Return the (x, y) coordinate for the center point of the cell that contains the specified text.  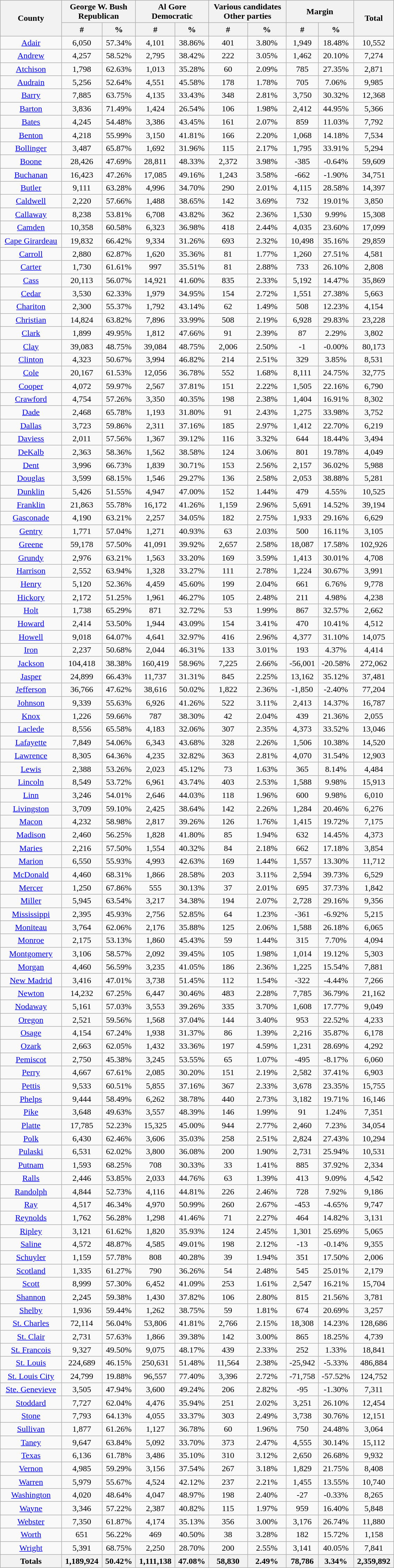
Jackson (31, 663)
31.10% (336, 637)
Jasper (31, 676)
2,395 (82, 914)
1,328 (155, 571)
125 (228, 927)
2.55% (267, 1548)
32.97% (192, 637)
12,368 (374, 95)
18.25% (336, 1337)
4,512 (374, 624)
14.18% (336, 135)
3,505 (82, 1389)
46.31% (192, 650)
57.34% (119, 43)
214 (228, 359)
57.66% (119, 201)
2.09% (267, 69)
401 (228, 43)
31.26% (192, 241)
2,092 (155, 954)
545 (302, 1271)
2,033 (155, 1178)
Christian (31, 320)
62.06% (119, 927)
17.18% (336, 848)
14.82% (336, 1218)
9,444 (82, 1099)
7,727 (82, 1403)
4,323 (82, 359)
4,072 (82, 386)
28,426 (82, 161)
4,484 (374, 769)
31.80% (192, 412)
3.34% (336, 1561)
3,182 (302, 1099)
1,530 (302, 214)
2.50% (267, 346)
34.95% (192, 293)
3.80% (267, 43)
4,996 (155, 188)
12,903 (374, 756)
44.95% (336, 109)
-95 (302, 1389)
Shannon (31, 1297)
21.36% (336, 716)
11,564 (228, 1363)
61.27% (119, 1271)
1,933 (302, 518)
3,487 (82, 148)
1.07% (267, 1059)
24.48% (336, 1429)
1.68% (267, 373)
6,060 (374, 1059)
3,599 (82, 478)
24,799 (82, 1376)
63.54% (119, 901)
4,245 (82, 122)
16,787 (374, 703)
45.38% (119, 1059)
2.66% (267, 663)
413 (302, 1178)
252 (302, 1350)
251 (228, 1403)
40.05% (336, 1548)
57.63% (119, 1337)
56.59% (119, 967)
43.68% (192, 742)
56.04% (119, 1323)
5,663 (374, 293)
Butler (31, 188)
6,323 (155, 228)
21,162 (374, 993)
Adair (31, 43)
53.26% (119, 769)
57.03% (119, 1006)
52.23% (119, 1125)
49.63% (119, 1112)
39.12% (192, 439)
7,881 (374, 967)
1,839 (155, 465)
3,141 (302, 1548)
Gasconade (31, 518)
3,606 (155, 1139)
5,945 (82, 901)
3,781 (374, 1297)
32.57% (336, 611)
9,111 (82, 188)
30.20% (192, 1073)
835 (228, 280)
45.93% (119, 914)
328 (228, 742)
36.98% (192, 228)
Pike (31, 1112)
2,044 (155, 650)
199 (228, 584)
787 (155, 716)
6,529 (374, 875)
4,377 (302, 637)
3.85% (336, 359)
33.99% (192, 320)
6,262 (155, 1099)
1,608 (302, 1006)
Bates (31, 122)
-361 (302, 914)
49.16% (192, 174)
2,521 (82, 1020)
2.88% (267, 267)
Barton (31, 109)
37.54% (192, 1469)
203 (228, 875)
5,192 (302, 280)
2.78% (267, 571)
290 (228, 188)
73 (228, 769)
37.81% (192, 386)
4,947 (155, 492)
1,415 (302, 822)
307 (228, 729)
33.37% (192, 1416)
52.64% (119, 82)
27.51% (336, 254)
Audrain (31, 82)
Howell (31, 637)
1.49% (267, 307)
35.13% (192, 1522)
1,271 (155, 531)
Wayne (31, 1508)
1,225 (302, 967)
102,926 (374, 544)
68.31% (119, 875)
65.78% (119, 412)
871 (155, 611)
62.87% (119, 254)
St. Louis City (31, 1376)
38.75% (192, 1310)
2.40% (267, 1495)
1,620 (155, 254)
1,335 (82, 1271)
Iron (31, 650)
55.63% (119, 703)
38.58% (192, 452)
4,292 (374, 1046)
25.69% (336, 1231)
3,994 (155, 359)
39,194 (374, 505)
7.06% (336, 82)
1,506 (302, 742)
57.78% (119, 1258)
3.98% (267, 161)
44.81% (192, 1191)
118 (228, 795)
57.56% (119, 439)
56.28% (119, 1218)
35.28% (192, 69)
Saline (31, 1244)
23.60% (336, 228)
193 (302, 650)
64.13% (119, 1416)
2,413 (302, 703)
Lawrence (31, 756)
28.69% (336, 1046)
310 (228, 1456)
14,824 (82, 320)
49.95% (119, 333)
1,551 (302, 293)
153 (228, 465)
45.12% (192, 769)
20.46% (336, 809)
62.63% (119, 69)
3,396 (228, 1376)
19.88% (119, 1376)
66.73% (119, 465)
7,266 (374, 980)
4,232 (82, 822)
1.63% (267, 769)
4,414 (374, 650)
32.82% (192, 756)
3,150 (155, 135)
12,056 (155, 373)
Total (374, 18)
57.30% (119, 1284)
52.36% (119, 584)
Lewis (31, 769)
6,447 (155, 993)
Jefferson (31, 690)
2.73% (267, 1099)
3,246 (82, 795)
46.82% (192, 359)
3.41% (267, 624)
2,175 (82, 940)
68.75% (119, 1548)
1,250 (82, 888)
5,215 (374, 914)
2,237 (82, 650)
22.16% (336, 386)
186 (228, 967)
50.02% (192, 690)
104,418 (82, 663)
329 (302, 359)
7.92% (336, 1191)
Schuyler (31, 1258)
2,824 (302, 1139)
4,174 (155, 1522)
9,932 (374, 1456)
3,709 (82, 809)
Warren (31, 1482)
27.35% (336, 69)
7,351 (374, 1112)
5,303 (374, 954)
6,531 (82, 1152)
2,172 (82, 597)
14,075 (374, 637)
Texas (31, 1456)
2,055 (374, 716)
3,176 (302, 1522)
9,356 (374, 901)
708 (155, 1165)
35,869 (374, 280)
4,844 (82, 1191)
59.97% (119, 386)
29,859 (374, 241)
1,243 (228, 174)
1,455 (302, 1482)
365 (302, 769)
-1.90% (336, 174)
5,161 (82, 1006)
2.02% (267, 1403)
31.37% (192, 1033)
4,190 (82, 518)
Lincoln (31, 782)
600 (302, 795)
84 (228, 848)
35.93% (192, 1231)
4,641 (155, 637)
194 (228, 901)
56.25% (119, 835)
10,740 (374, 1482)
DeKalb (31, 452)
1.54% (267, 980)
4,754 (82, 399)
555 (155, 888)
1,829 (302, 1469)
23.35% (336, 1086)
32.72% (192, 611)
11,712 (374, 861)
2,594 (302, 875)
58.36% (119, 452)
185 (228, 426)
-1,850 (302, 690)
197 (228, 1046)
4,257 (82, 56)
2.45% (267, 1231)
18,841 (374, 1350)
29.27% (192, 478)
5,988 (374, 465)
356 (228, 1522)
Scotland (31, 1271)
2,646 (155, 795)
47.08% (192, 1561)
13.30% (336, 861)
1,462 (302, 56)
315 (302, 940)
Chariton (31, 307)
4,218 (82, 135)
3,530 (82, 293)
71.49% (119, 109)
5,691 (302, 505)
60.58% (119, 228)
9,339 (82, 703)
1,412 (302, 426)
Cole (31, 373)
2.46% (267, 1191)
Oregon (31, 1020)
3,257 (374, 1310)
49.01% (192, 1244)
59,178 (82, 544)
10,525 (374, 492)
Perry (31, 1073)
111 (228, 571)
16.11% (336, 531)
47.26% (119, 174)
2,808 (374, 267)
4,020 (82, 1495)
11.03% (336, 122)
Pemiscot (31, 1059)
26.18% (336, 927)
2.97% (267, 426)
67.25% (119, 993)
9,075 (155, 1350)
1.33% (336, 1350)
Cape Girardeau (31, 241)
56.22% (119, 1535)
6,219 (374, 426)
58.49% (119, 1099)
28.70% (192, 1548)
9,747 (374, 1204)
152 (228, 492)
8,111 (302, 373)
2,412 (302, 109)
6,629 (374, 518)
71 (228, 1218)
16,146 (374, 1099)
3.06% (267, 452)
Barry (31, 95)
29.83% (336, 320)
39 (228, 1258)
1.61% (267, 1284)
35.12% (336, 676)
483 (228, 993)
59.86% (119, 426)
53.72% (119, 782)
5,391 (82, 1548)
51.55% (119, 492)
3,416 (82, 980)
44.03% (192, 795)
7,311 (374, 1389)
87 (302, 333)
3,553 (155, 1006)
363 (228, 756)
4,233 (374, 1020)
51.45% (192, 980)
351 (302, 1258)
Holt (31, 611)
35.03% (192, 1139)
St. Louis (31, 1363)
40.32% (192, 848)
1,822 (228, 690)
Madison (31, 835)
9,018 (82, 637)
15,308 (374, 214)
953 (302, 1020)
124,752 (374, 1376)
37.04% (192, 1020)
40.35% (192, 399)
1,762 (82, 1218)
144 (228, 1020)
47.62% (119, 690)
1,068 (302, 135)
Douglas (31, 478)
Ripley (31, 1231)
65 (228, 1059)
Grundy (31, 557)
37,481 (374, 676)
77,204 (374, 690)
6,050 (82, 43)
1,231 (302, 1046)
-4.65% (336, 1204)
2,547 (302, 1284)
2,388 (82, 769)
3,678 (302, 1086)
12,151 (374, 1416)
43.14% (192, 307)
55.67% (119, 1482)
260 (228, 1204)
Sullivan (31, 1429)
67.86% (119, 888)
11,880 (374, 1522)
33.91% (336, 148)
34.70% (192, 188)
86 (228, 1033)
Monroe (31, 940)
5,366 (374, 109)
6,010 (374, 795)
62.02% (119, 1152)
695 (302, 888)
5,092 (155, 1442)
63.28% (119, 188)
6,178 (374, 1033)
19.01% (336, 201)
38.38% (119, 663)
55.37% (119, 307)
34.05% (192, 518)
21,863 (82, 505)
3.12% (267, 1456)
16,423 (82, 174)
3,648 (82, 1112)
1,563 (155, 557)
8,999 (82, 1284)
16.40% (336, 1508)
58,830 (228, 1561)
Stone (31, 1416)
1,692 (155, 148)
Al GoreDemocratic (172, 12)
13,162 (302, 676)
43.74% (192, 782)
6,550 (82, 861)
1.97% (267, 1508)
2.03% (267, 531)
52.85% (192, 914)
20.69% (336, 1310)
6,452 (155, 1284)
2,176 (155, 927)
Clark (31, 333)
3.32% (267, 439)
Ray (31, 1204)
4,542 (374, 1178)
43.82% (192, 214)
3,557 (155, 1112)
Buchanan (31, 174)
30.76% (336, 1416)
St. Clair (31, 1337)
18.48% (336, 43)
2,300 (82, 307)
674 (302, 1310)
59.38% (119, 1297)
Dallas (31, 426)
County (31, 18)
10,531 (374, 1152)
267 (228, 1469)
8,556 (82, 729)
38.78% (192, 1099)
Worth (31, 1535)
Pettis (31, 1086)
1,404 (302, 399)
3,350 (155, 399)
12.23% (336, 307)
14.23% (336, 1323)
39.73% (336, 875)
57.22% (119, 1508)
53.55% (192, 1059)
55.78% (119, 505)
35.10% (192, 1456)
16,172 (155, 505)
2,245 (82, 1297)
33.52% (336, 729)
Platte (31, 1125)
1.81% (267, 1310)
72,114 (82, 1323)
522 (228, 703)
59.29% (119, 1469)
80,173 (374, 346)
7,896 (155, 320)
48.87% (119, 1244)
Howard (31, 624)
2,053 (302, 478)
2.17% (267, 148)
1.41% (267, 1165)
30.71% (192, 465)
2.53% (267, 782)
Moniteau (31, 927)
-20.58% (336, 663)
37.41% (336, 1073)
3,723 (82, 426)
57.04% (119, 531)
7,785 (302, 993)
224,689 (82, 1363)
38.64% (192, 809)
85 (228, 835)
2,468 (82, 412)
1,899 (82, 333)
3,752 (374, 412)
4,094 (374, 940)
9,334 (155, 241)
2.39% (267, 333)
335 (228, 1006)
1,877 (82, 1429)
-71,758 (302, 1376)
George W. BushRepublican (99, 12)
Bollinger (31, 148)
58.57% (119, 954)
Dunklin (31, 492)
2,157 (302, 465)
136 (228, 478)
Taney (31, 1442)
4,049 (374, 452)
3,386 (155, 122)
Clinton (31, 359)
12,454 (374, 1403)
58.98% (119, 822)
30.13% (192, 888)
253 (228, 1284)
4,047 (155, 1495)
733 (302, 267)
45.00% (192, 1125)
2,414 (82, 624)
166 (228, 135)
2,880 (82, 254)
4,739 (374, 1337)
Mississippi (31, 914)
3,854 (374, 848)
3,064 (374, 1429)
41.60% (192, 280)
45.60% (192, 584)
9,327 (82, 1350)
30.14% (336, 1442)
54.06% (119, 742)
1,275 (302, 412)
9.99% (336, 214)
1,936 (82, 1310)
7.23% (336, 1125)
48.97% (192, 1495)
32.06% (192, 729)
53 (228, 611)
Carter (31, 267)
470 (302, 624)
1,798 (82, 69)
61.53% (119, 373)
1,557 (302, 861)
Morgan (31, 967)
7,225 (228, 663)
7,841 (374, 1548)
66.43% (119, 676)
61.26% (119, 1429)
16.21% (336, 1284)
63.94% (119, 571)
63.82% (119, 320)
9,985 (374, 82)
4.98% (336, 597)
Boone (31, 161)
4,708 (374, 557)
1,413 (302, 557)
4,183 (155, 729)
237 (228, 1482)
32,775 (374, 373)
2,663 (82, 1046)
4,101 (155, 43)
2,756 (155, 914)
959 (302, 1508)
133 (228, 650)
Crawford (31, 399)
47.94% (119, 1389)
30.32% (336, 95)
1,568 (155, 1020)
Atchison (31, 69)
Montgomery (31, 954)
1,014 (302, 954)
68.25% (119, 1165)
38.88% (336, 478)
2,662 (374, 611)
6,276 (374, 809)
3,106 (82, 954)
3,764 (82, 927)
18,087 (302, 544)
693 (228, 241)
2.15% (267, 1323)
4,551 (155, 82)
62.46% (119, 1139)
Miller (31, 901)
6,903 (374, 1073)
3,251 (302, 1403)
3,156 (155, 1469)
6,790 (374, 386)
33.27% (192, 571)
1,938 (155, 1033)
17.50% (336, 1258)
-385 (302, 161)
3.28% (267, 1535)
8,408 (374, 1469)
5,256 (82, 82)
6,961 (155, 782)
1.77% (267, 254)
1,424 (155, 109)
34.38% (192, 901)
50.42% (119, 1561)
6,065 (374, 927)
8,531 (374, 359)
66.42% (119, 241)
3,600 (155, 1389)
Webster (31, 1522)
Polk (31, 1139)
38,616 (155, 690)
6,708 (155, 214)
3,121 (82, 1231)
1,226 (82, 716)
41.46% (192, 1218)
23,228 (374, 320)
15,755 (374, 1086)
2.75% (267, 518)
Marion (31, 861)
-27 (302, 1495)
479 (302, 492)
36.02% (336, 465)
3,217 (155, 901)
36.26% (192, 1271)
33.70% (192, 1442)
-453 (302, 1204)
McDonald (31, 875)
-6.92% (336, 914)
728 (302, 1191)
2.43% (267, 412)
944 (228, 1125)
644 (302, 439)
4,517 (82, 1204)
24,899 (82, 676)
6,136 (82, 1456)
26.74% (336, 1522)
3,494 (374, 439)
3,346 (82, 1508)
2,871 (374, 69)
1,189,924 (82, 1561)
48.64% (119, 1495)
Margin (320, 12)
440 (228, 1099)
464 (302, 1218)
-1 (302, 346)
4,585 (155, 1244)
4,070 (302, 756)
3.70% (267, 1006)
2,387 (155, 1508)
3,235 (155, 967)
65.87% (119, 148)
Pulaski (31, 1152)
Greene (31, 544)
2,372 (228, 161)
20,167 (82, 373)
61.78% (119, 1456)
4.55% (336, 492)
55.93% (119, 861)
7.70% (336, 940)
37.73% (336, 888)
3,486 (155, 1456)
Washington (31, 1495)
2,359,892 (374, 1561)
1,562 (155, 452)
-25,942 (302, 1363)
126 (228, 822)
67.24% (119, 1033)
-56,001 (302, 663)
31.31% (192, 676)
4,572 (82, 1244)
785 (302, 69)
17,085 (155, 174)
Livingston (31, 809)
47.00% (192, 492)
1,738 (82, 611)
469 (155, 1535)
Macon (31, 822)
3.59% (267, 557)
15,913 (374, 782)
Nodaway (31, 1006)
2.18% (267, 848)
15,112 (374, 1442)
4,524 (155, 1482)
21.56% (336, 1297)
790 (155, 1271)
58.52% (119, 56)
25.94% (336, 1152)
61.61% (119, 267)
4,035 (302, 228)
1,730 (82, 267)
2,011 (82, 439)
39,083 (82, 346)
39.92% (192, 544)
3,800 (155, 1152)
59.44% (119, 1310)
705 (302, 82)
1,127 (155, 1429)
46.27% (192, 597)
14,232 (82, 993)
1,158 (374, 1535)
11,737 (155, 676)
1,013 (155, 69)
1,298 (155, 1218)
5,065 (374, 1231)
128,686 (374, 1323)
15.54% (336, 967)
14.45% (336, 835)
226 (228, 1191)
3.58% (267, 174)
1,820 (155, 1231)
62 (228, 307)
Randolph (31, 1191)
62.05% (119, 1046)
33.43% (192, 95)
2.06% (267, 927)
51.48% (192, 1363)
16.91% (336, 399)
258 (228, 1139)
1,111,138 (155, 1561)
Putnam (31, 1165)
206 (228, 1389)
2,766 (228, 1323)
885 (302, 1165)
367 (228, 1086)
Carroll (31, 254)
53.85% (119, 1178)
9,186 (374, 1191)
1,842 (374, 888)
3.69% (267, 201)
19.71% (336, 1099)
362 (228, 214)
2,976 (82, 557)
2.35% (267, 729)
3,750 (302, 95)
7,885 (82, 95)
40.50% (192, 1535)
1,430 (155, 1297)
4,135 (155, 95)
41,091 (155, 544)
418 (228, 228)
272,062 (374, 663)
1.76% (267, 822)
49.50% (119, 1350)
35.36% (192, 254)
58.96% (192, 663)
1,488 (155, 201)
6,343 (155, 742)
10.41% (336, 624)
40.82% (192, 1508)
2,257 (155, 518)
2,795 (155, 56)
2,552 (82, 571)
5,979 (82, 1482)
801 (302, 452)
8,305 (82, 756)
33.36% (192, 1046)
10,498 (302, 241)
Phelps (31, 1099)
2,657 (228, 544)
Various candidatesOther parties (247, 12)
49.24% (192, 1389)
43.45% (192, 122)
37.92% (336, 1165)
2.82% (267, 1389)
96,557 (155, 1376)
24.75% (336, 373)
Dade (31, 412)
38.65% (192, 201)
59.66% (119, 716)
2.20% (267, 135)
27.43% (336, 1139)
Clay (31, 346)
2.67% (267, 1204)
1,792 (155, 307)
2,363 (82, 452)
30.46% (192, 993)
-2.40% (336, 690)
Scott (31, 1284)
48.17% (192, 1350)
62.04% (119, 1403)
2.32% (267, 241)
5,426 (82, 492)
35.16% (336, 241)
486,884 (374, 1363)
50.67% (119, 359)
3.40% (267, 1020)
10,552 (374, 43)
Hickory (31, 597)
1,949 (302, 43)
53,806 (155, 1323)
60.51% (119, 1086)
632 (302, 835)
Cooper (31, 386)
Knox (31, 716)
38.86% (192, 43)
Stoddard (31, 1403)
30.33% (192, 1165)
21.75% (336, 1469)
19.12% (336, 954)
Osage (31, 1033)
Lafayette (31, 742)
Laclede (31, 729)
845 (228, 676)
44.76% (192, 1178)
54.48% (119, 122)
1,593 (82, 1165)
4,555 (302, 1442)
3,802 (374, 333)
1,301 (302, 1231)
112 (228, 980)
5,855 (155, 1086)
54.01% (119, 795)
Cedar (31, 293)
Callaway (31, 214)
1,979 (155, 293)
161 (228, 122)
46.15% (119, 1363)
6,926 (155, 703)
3.01% (267, 650)
-5.33% (336, 1363)
2.25% (267, 676)
1,260 (302, 254)
1,284 (302, 809)
31.96% (192, 148)
38.42% (192, 56)
3,991 (374, 571)
5,281 (374, 478)
-662 (302, 174)
2.21% (267, 1482)
2,650 (302, 1456)
7,793 (82, 1416)
1.24% (336, 1112)
303 (228, 1416)
27.38% (336, 293)
-0.00% (336, 346)
2,220 (82, 201)
-495 (302, 1059)
37.82% (192, 1297)
38 (228, 1535)
865 (302, 1337)
Gentry (31, 531)
30.67% (336, 571)
-0.64% (336, 161)
35.87% (336, 1033)
373 (228, 1442)
51.25% (119, 597)
19.72% (336, 822)
65.58% (119, 729)
53.81% (119, 214)
Dent (31, 465)
35.88% (192, 927)
59.10% (119, 809)
732 (302, 201)
28,811 (155, 161)
8,238 (82, 214)
New Madrid (31, 980)
662 (302, 848)
4,115 (302, 188)
39.45% (192, 954)
St. Francois (31, 1350)
40.28% (192, 1258)
4,238 (374, 597)
19,832 (82, 241)
2,582 (302, 1073)
34,751 (374, 174)
36,766 (82, 690)
8.14% (336, 769)
2,085 (155, 1073)
7,792 (374, 122)
-1.30% (336, 1389)
Mercer (31, 888)
40.93% (192, 531)
53.13% (119, 940)
53.50% (119, 624)
18,308 (302, 1323)
46.34% (119, 1204)
2.77% (267, 1125)
59.56% (119, 1020)
59,609 (374, 161)
10,294 (374, 1139)
661 (302, 584)
2.27% (267, 1218)
17,099 (374, 228)
Reynolds (31, 1218)
9,049 (374, 1006)
7,534 (374, 135)
48.39% (192, 1112)
42.63% (192, 861)
63.75% (119, 95)
42.12% (192, 1482)
63.84% (119, 1442)
2,250 (155, 1548)
26.68% (336, 1456)
10.38% (336, 742)
500 (302, 531)
18.44% (336, 439)
41.09% (192, 1284)
4.37% (336, 650)
43.09% (192, 624)
859 (302, 122)
15.72% (336, 1535)
4,055 (155, 1416)
45.43% (192, 940)
8,549 (82, 782)
1,795 (302, 148)
2,750 (82, 1059)
2,817 (155, 822)
14.37% (336, 703)
2,728 (302, 901)
9,647 (82, 1442)
Linn (31, 795)
1,771 (82, 531)
30.01% (336, 557)
2.28% (267, 993)
15,704 (374, 1284)
Harrison (31, 571)
50.99% (192, 1204)
33 (228, 1165)
48.33% (192, 161)
1.78% (267, 82)
77.40% (192, 1376)
41.80% (192, 835)
1,812 (155, 333)
15,325 (155, 1125)
35.51% (192, 267)
Shelby (31, 1310)
1,860 (155, 940)
52.73% (119, 1191)
17.58% (336, 544)
47.69% (119, 161)
211 (302, 597)
8,265 (374, 1495)
2,446 (82, 1178)
348 (228, 95)
Cass (31, 280)
3,131 (374, 1218)
7,849 (82, 742)
19.78% (336, 452)
-0.33% (336, 1495)
14.47% (336, 280)
Johnson (31, 703)
Ozark (31, 1046)
1,367 (155, 439)
9.09% (336, 1178)
62.33% (119, 293)
45.58% (192, 82)
57.26% (119, 399)
1,262 (155, 1310)
Totals (31, 1561)
5,294 (374, 148)
56.07% (119, 280)
7,175 (374, 822)
1,961 (155, 597)
750 (302, 1429)
8,302 (374, 399)
4,993 (155, 861)
47.66% (192, 333)
997 (155, 267)
50.68% (119, 650)
1,432 (155, 1046)
65.29% (119, 611)
25.01% (336, 1271)
-8.17% (336, 1059)
-0.14% (336, 1244)
St. Charles (31, 1323)
14,921 (155, 280)
6,430 (82, 1139)
17.77% (336, 1006)
3,836 (82, 109)
54 (228, 1271)
2,567 (155, 386)
1.90% (267, 1152)
13,046 (374, 729)
4.59% (267, 1046)
34,054 (374, 1125)
Maries (31, 848)
61.62% (119, 1231)
116 (228, 439)
Wright (31, 1548)
416 (228, 637)
5,120 (82, 584)
4,476 (155, 1403)
20,113 (82, 280)
-57.52% (336, 1376)
42 (228, 716)
2,425 (155, 809)
2.56% (267, 465)
55.99% (119, 135)
7,274 (374, 56)
61.87% (119, 1522)
9,778 (374, 584)
146 (228, 1112)
552 (228, 373)
403 (228, 782)
4,581 (374, 254)
815 (302, 1297)
178 (228, 82)
6,928 (302, 320)
38.30% (192, 716)
5,848 (374, 1508)
1,224 (302, 571)
4,970 (155, 1204)
2,179 (374, 1271)
3.18% (267, 1469)
-322 (302, 980)
33.98% (336, 412)
808 (155, 1258)
Ste. Genevieve (31, 1389)
64.07% (119, 637)
33.20% (192, 557)
250,631 (155, 1363)
Newton (31, 993)
Vernon (31, 1469)
22.52% (336, 1020)
9,355 (374, 1244)
14,397 (374, 188)
1,944 (155, 624)
22.70% (336, 426)
2,023 (155, 769)
35.94% (192, 1403)
31.54% (336, 756)
9,533 (82, 1086)
78,786 (302, 1561)
3,850 (374, 201)
1,554 (155, 848)
Benton (31, 135)
2.44% (267, 228)
37 (228, 888)
10,358 (82, 228)
17,785 (82, 1125)
2.22% (267, 386)
3.05% (267, 56)
68.15% (119, 478)
1,193 (155, 412)
41.05% (192, 967)
13.55% (336, 1482)
Andrew (31, 56)
4,985 (82, 1469)
64.36% (119, 756)
3,105 (374, 531)
67.61% (119, 1073)
36.08% (192, 1152)
867 (302, 611)
39.38% (192, 1337)
1,828 (155, 835)
Camden (31, 228)
36.79% (336, 993)
47.01% (119, 980)
4,459 (155, 584)
Daviess (31, 439)
7,350 (82, 1522)
1,546 (155, 478)
2.12% (267, 1244)
160,419 (155, 663)
1.23% (267, 914)
4,235 (155, 756)
20.10% (336, 56)
Franklin (31, 505)
Henry (31, 584)
14.52% (336, 505)
39,084 (155, 346)
14,520 (374, 742)
4,116 (155, 1191)
2,311 (155, 426)
4,667 (82, 1073)
3,996 (82, 465)
2.29% (336, 333)
26.54% (192, 109)
222 (228, 56)
3,245 (155, 1059)
2,334 (374, 1165)
64 (228, 914)
Ralls (31, 1178)
6.76% (336, 584)
2.80% (267, 1297)
-13 (302, 1244)
-4.44% (336, 980)
651 (82, 1535)
2.47% (267, 1442)
1,505 (302, 386)
Caldwell (31, 201)
